Scan for the cell matching the given text and deliver its (X, Y) coordinate at center. 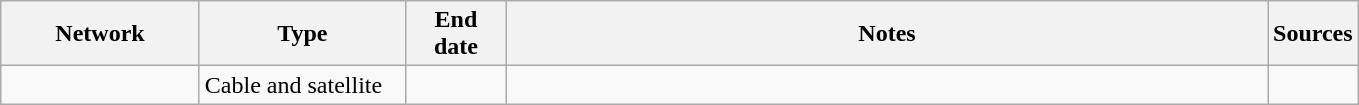
Notes (886, 34)
End date (456, 34)
Network (100, 34)
Sources (1314, 34)
Type (302, 34)
Cable and satellite (302, 85)
